Scan for the cell matching the given text and deliver its (X, Y) coordinate at center. 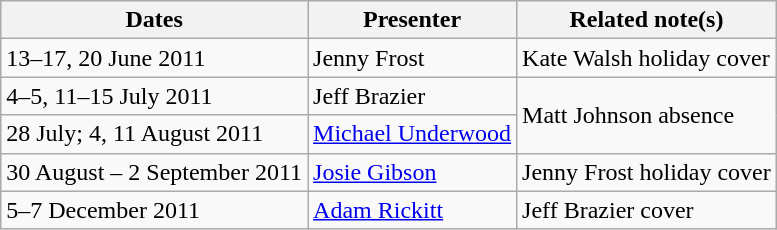
Jeff Brazier (412, 96)
Jenny Frost holiday cover (647, 172)
Kate Walsh holiday cover (647, 58)
30 August – 2 September 2011 (154, 172)
5–7 December 2011 (154, 210)
Dates (154, 20)
4–5, 11–15 July 2011 (154, 96)
Jeff Brazier cover (647, 210)
Matt Johnson absence (647, 115)
28 July; 4, 11 August 2011 (154, 134)
Josie Gibson (412, 172)
13–17, 20 June 2011 (154, 58)
Adam Rickitt (412, 210)
Presenter (412, 20)
Michael Underwood (412, 134)
Related note(s) (647, 20)
Jenny Frost (412, 58)
